Detect which cell encompasses the target text, then output its (X, Y) center coordinate. 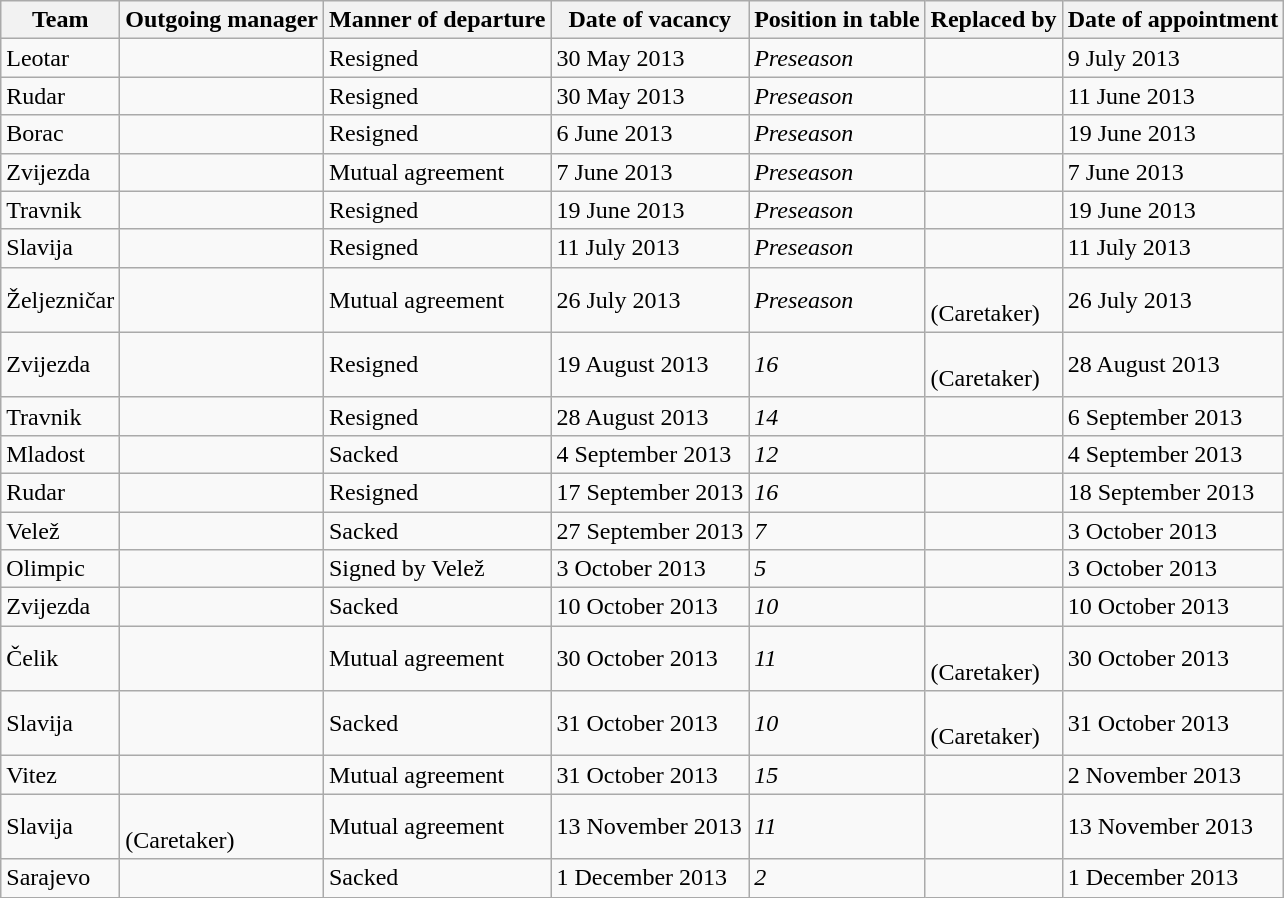
19 August 2013 (650, 364)
Velež (60, 531)
Olimpic (60, 569)
2 (837, 878)
Borac (60, 134)
Outgoing manager (222, 20)
12 (837, 454)
Mladost (60, 454)
9 July 2013 (1173, 58)
Signed by Velež (436, 569)
6 September 2013 (1173, 416)
18 September 2013 (1173, 492)
2 November 2013 (1173, 775)
5 (837, 569)
17 September 2013 (650, 492)
7 (837, 531)
Leotar (60, 58)
Sarajevo (60, 878)
Replaced by (994, 20)
Date of vacancy (650, 20)
Manner of departure (436, 20)
Vitez (60, 775)
15 (837, 775)
14 (837, 416)
Position in table (837, 20)
Date of appointment (1173, 20)
Team (60, 20)
11 June 2013 (1173, 96)
6 June 2013 (650, 134)
Čelik (60, 658)
27 September 2013 (650, 531)
Željezničar (60, 300)
